Scan for the cell matching the given text and deliver its [X, Y] coordinate at center. 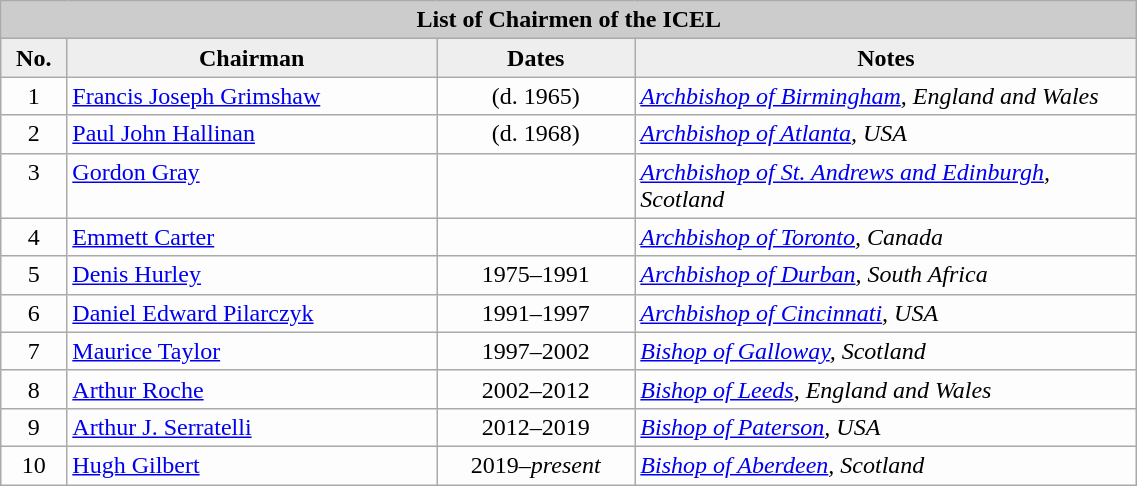
Emmett Carter [252, 237]
Denis Hurley [252, 275]
9 [34, 427]
Bishop of Galloway, Scotland [886, 351]
Notes [886, 58]
1997–2002 [536, 351]
8 [34, 389]
2012–2019 [536, 427]
1 [34, 96]
4 [34, 237]
1991–1997 [536, 313]
Archbishop of St. Andrews and Edinburgh, Scotland [886, 186]
Chairman [252, 58]
(d. 1968) [536, 134]
List of Chairmen of the ICEL [569, 20]
Paul John Hallinan [252, 134]
Archbishop of Cincinnati, USA [886, 313]
Francis Joseph Grimshaw [252, 96]
Arthur J. Serratelli [252, 427]
Archbishop of Atlanta, USA [886, 134]
2002–2012 [536, 389]
(d. 1965) [536, 96]
10 [34, 465]
Dates [536, 58]
Bishop of Paterson, USA [886, 427]
7 [34, 351]
Bishop of Leeds, England and Wales [886, 389]
Bishop of Aberdeen, Scotland [886, 465]
Hugh Gilbert [252, 465]
5 [34, 275]
3 [34, 186]
Gordon Gray [252, 186]
Archbishop of Toronto, Canada [886, 237]
2019–present [536, 465]
Archbishop of Durban, South Africa [886, 275]
1975–1991 [536, 275]
2 [34, 134]
Daniel Edward Pilarczyk [252, 313]
Maurice Taylor [252, 351]
Archbishop of Birmingham, England and Wales [886, 96]
Arthur Roche [252, 389]
6 [34, 313]
No. [34, 58]
